Return [x, y] of the center of cell containing provided text 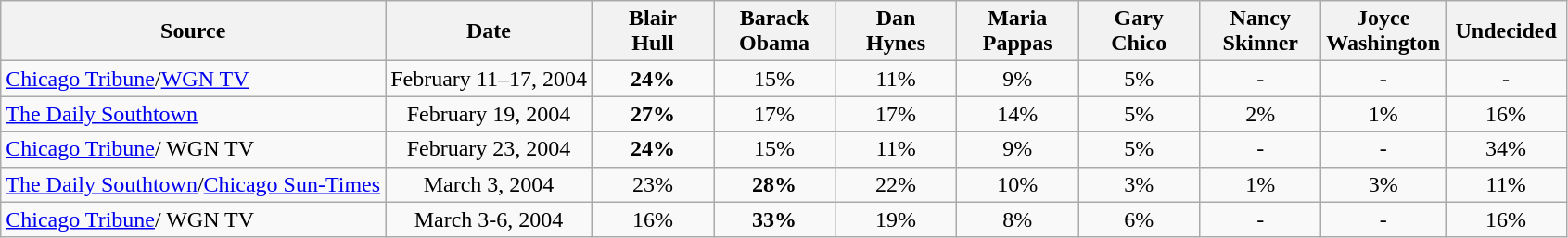
10% [1018, 184]
8% [1018, 219]
22% [896, 184]
NancySkinner [1261, 31]
Source [193, 31]
34% [1506, 149]
Undecided [1506, 31]
27% [653, 114]
Date [490, 31]
March 3, 2004 [490, 184]
BarackObama [775, 31]
March 3-6, 2004 [490, 219]
Chicago Tribune/WGN TV [193, 79]
6% [1139, 219]
DanHynes [896, 31]
2% [1261, 114]
MariaPappas [1018, 31]
33% [775, 219]
GaryChico [1139, 31]
February 19, 2004 [490, 114]
The Daily Southtown/Chicago Sun-Times [193, 184]
28% [775, 184]
23% [653, 184]
19% [896, 219]
The Daily Southtown [193, 114]
14% [1018, 114]
February 23, 2004 [490, 149]
BlairHull [653, 31]
JoyceWashington [1383, 31]
February 11–17, 2004 [490, 79]
